From the cell containing the given text, extract its center point as (X, Y) coordinate. 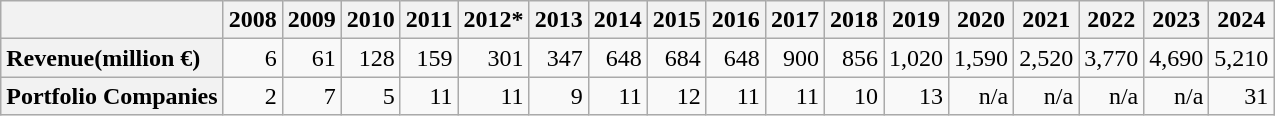
2021 (1046, 20)
2011 (429, 20)
2 (252, 96)
900 (794, 58)
2013 (558, 20)
2010 (370, 20)
347 (558, 58)
159 (429, 58)
2009 (312, 20)
2008 (252, 20)
10 (854, 96)
2014 (618, 20)
2022 (1112, 20)
9 (558, 96)
2020 (982, 20)
2015 (676, 20)
Revenue(million €) (112, 58)
2017 (794, 20)
684 (676, 58)
12 (676, 96)
1,590 (982, 58)
61 (312, 58)
13 (916, 96)
2012* (494, 20)
1,020 (916, 58)
Portfolio Companies (112, 96)
2024 (1242, 20)
2,520 (1046, 58)
2016 (736, 20)
2018 (854, 20)
7 (312, 96)
128 (370, 58)
31 (1242, 96)
6 (252, 58)
856 (854, 58)
5,210 (1242, 58)
5 (370, 96)
4,690 (1176, 58)
3,770 (1112, 58)
2019 (916, 20)
301 (494, 58)
2023 (1176, 20)
